Output the (x, y) coordinate of the center of the cell containing the given text.  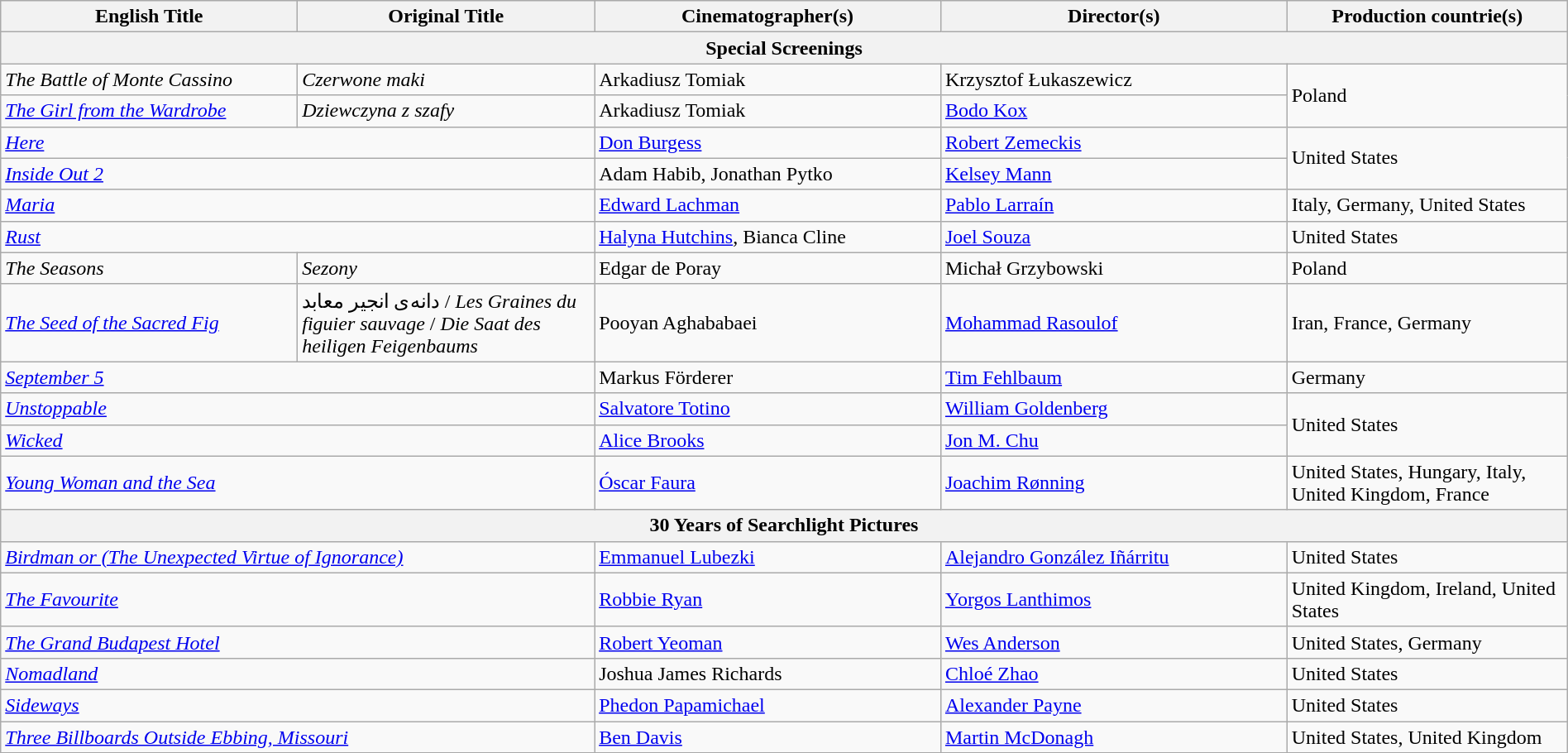
Production countrie(s) (1427, 17)
Italy, Germany, United States (1427, 205)
Jon M. Chu (1113, 440)
Robert Zemeckis (1113, 142)
The Grand Budapest Hotel (298, 642)
Joachim Rønning (1113, 483)
Original Title (447, 17)
Adam Habib, Jonathan Pytko (767, 174)
Pooyan Aghababaei (767, 323)
The Girl from the Wardrobe (149, 111)
Pablo Larraín (1113, 205)
Joel Souza (1113, 237)
Krzysztof Łukaszewicz (1113, 79)
Edgar de Poray (767, 268)
Markus Förderer (767, 377)
Czerwone maki (447, 79)
September 5 (298, 377)
Birdman or (The Unexpected Virtue of Ignorance) (298, 557)
United States, Germany (1427, 642)
دانه‌ی انجیر معابد / Les Graines du figuier sauvage / Die Saat des heiligen Feigenbaums (447, 323)
Special Screenings (784, 48)
Iran, France, Germany (1427, 323)
The Battle of Monte Cassino (149, 79)
Wicked (298, 440)
United Kingdom, Ireland, United States (1427, 599)
Óscar Faura (767, 483)
Chloé Zhao (1113, 674)
Phedon Papamichael (767, 705)
Here (298, 142)
The Seasons (149, 268)
United States, Hungary, Italy, United Kingdom, France (1427, 483)
Mohammad Rasoulof (1113, 323)
Michał Grzybowski (1113, 268)
The Favourite (298, 599)
William Goldenberg (1113, 409)
Maria (298, 205)
Edward Lachman (767, 205)
Wes Anderson (1113, 642)
Ben Davis (767, 737)
Alejandro González Iñárritu (1113, 557)
Director(s) (1113, 17)
Yorgos Lanthimos (1113, 599)
Alexander Payne (1113, 705)
Emmanuel Lubezki (767, 557)
Halyna Hutchins, Bianca Cline (767, 237)
Kelsey Mann (1113, 174)
Cinematographer(s) (767, 17)
Young Woman and the Sea (298, 483)
Unstoppable (298, 409)
United States, United Kingdom (1427, 737)
30 Years of Searchlight Pictures (784, 525)
Sideways (298, 705)
English Title (149, 17)
Nomadland (298, 674)
Rust (298, 237)
Joshua James Richards (767, 674)
Inside Out 2 (298, 174)
Robbie Ryan (767, 599)
Bodo Kox (1113, 111)
Robert Yeoman (767, 642)
Salvatore Totino (767, 409)
Alice Brooks (767, 440)
The Seed of the Sacred Fig (149, 323)
Three Billboards Outside Ebbing, Missouri (298, 737)
Dziewczyna z szafy (447, 111)
Martin McDonagh (1113, 737)
Germany (1427, 377)
Tim Fehlbaum (1113, 377)
Don Burgess (767, 142)
Sezony (447, 268)
